Detect which cell encompasses the target text, then output its (X, Y) center coordinate. 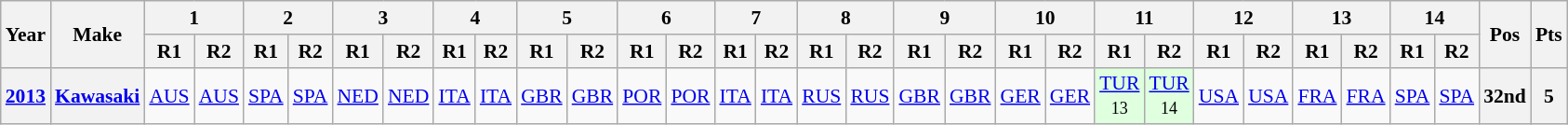
Pos (1505, 34)
7 (755, 18)
TUR13 (1120, 95)
1 (193, 18)
6 (666, 18)
Pts (1549, 34)
2 (288, 18)
4 (474, 18)
10 (1045, 18)
32nd (1505, 95)
9 (945, 18)
12 (1244, 18)
2013 (26, 95)
14 (1434, 18)
3 (383, 18)
TUR14 (1168, 95)
Year (26, 34)
13 (1341, 18)
11 (1144, 18)
Kawasaki (97, 95)
Make (97, 34)
8 (845, 18)
